Find where the given text appears and provide that cell's center as [X, Y] coordinate. 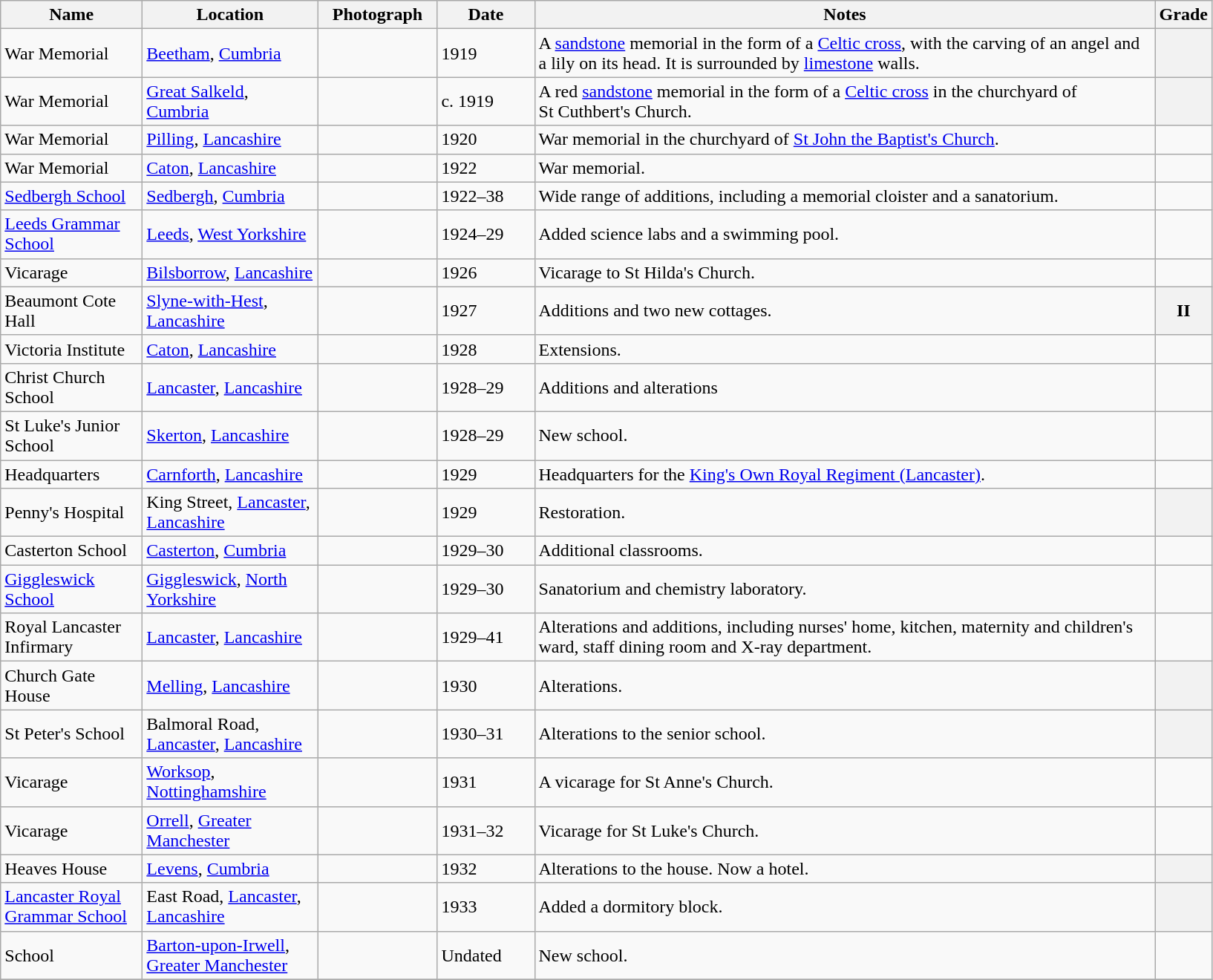
Victoria Institute [71, 349]
Bilsborrow, Lancashire [230, 272]
1933 [485, 907]
Grade [1183, 15]
Giggleswick School [71, 589]
War memorial in the churchyard of St John the Baptist's Church. [845, 140]
Casterton, Cumbria [230, 551]
Royal Lancaster Infirmary [71, 637]
Great Salkeld, Cumbria [230, 101]
Carnforth, Lancashire [230, 474]
Alterations and additions, including nurses' home, kitchen, maternity and children's ward, staff dining room and X-ray department. [845, 637]
A vicarage for St Anne's Church. [845, 783]
A red sandstone memorial in the form of a Celtic cross in the churchyard of St Cuthbert's Church. [845, 101]
1926 [485, 272]
Alterations to the senior school. [845, 734]
Leeds, West Yorkshire [230, 235]
1929–41 [485, 637]
Sedbergh School [71, 196]
1924–29 [485, 235]
Pilling, Lancashire [230, 140]
1927 [485, 310]
Sedbergh, Cumbria [230, 196]
Leeds Grammar School [71, 235]
II [1183, 310]
School [71, 955]
1930–31 [485, 734]
St Luke's Junior School [71, 435]
Skerton, Lancashire [230, 435]
Undated [485, 955]
War memorial. [845, 168]
Levens, Cumbria [230, 869]
Location [230, 15]
Christ Church School [71, 388]
Wide range of additions, including a memorial cloister and a sanatorium. [845, 196]
A sandstone memorial in the form of a Celtic cross, with the carving of an angel and a lily on its head. It is surrounded by limestone walls. [845, 53]
1931 [485, 783]
1932 [485, 869]
Orrell, Greater Manchester [230, 830]
1920 [485, 140]
Heaves House [71, 869]
Date [485, 15]
Restoration. [845, 512]
Added a dormitory block. [845, 907]
Sanatorium and chemistry laboratory. [845, 589]
1922–38 [485, 196]
Melling, Lancashire [230, 686]
St Peter's School [71, 734]
Photograph [377, 15]
1922 [485, 168]
1928 [485, 349]
Casterton School [71, 551]
1931–32 [485, 830]
Balmoral Road, Lancaster, Lancashire [230, 734]
Vicarage for St Luke's Church. [845, 830]
Penny's Hospital [71, 512]
Giggleswick, North Yorkshire [230, 589]
Added science labs and a swimming pool. [845, 235]
Additions and two new cottages. [845, 310]
Additions and alterations [845, 388]
1930 [485, 686]
Headquarters for the King's Own Royal Regiment (Lancaster). [845, 474]
Beetham, Cumbria [230, 53]
Church Gate House [71, 686]
Additional classrooms. [845, 551]
Beaumont Cote Hall [71, 310]
Extensions. [845, 349]
King Street, Lancaster, Lancashire [230, 512]
Lancaster Royal Grammar School [71, 907]
Alterations to the house. Now a hotel. [845, 869]
Alterations. [845, 686]
Name [71, 15]
Worksop, Nottinghamshire [230, 783]
Barton-upon-Irwell, Greater Manchester [230, 955]
Notes [845, 15]
c. 1919 [485, 101]
East Road, Lancaster, Lancashire [230, 907]
Headquarters [71, 474]
Vicarage to St Hilda's Church. [845, 272]
Slyne-with-Hest, Lancashire [230, 310]
1919 [485, 53]
